Provide the [X, Y] coordinate of the cell's center where the given text is located.  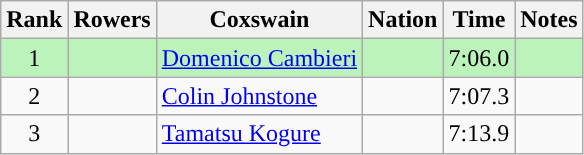
Rank [34, 20]
2 [34, 96]
Time [479, 20]
3 [34, 134]
7:07.3 [479, 96]
1 [34, 58]
Nation [403, 20]
Tamatsu Kogure [259, 134]
Colin Johnstone [259, 96]
Notes [549, 20]
7:13.9 [479, 134]
Domenico Cambieri [259, 58]
Rowers [112, 20]
Coxswain [259, 20]
7:06.0 [479, 58]
